Capture the cell that displays the provided text and extract its [X, Y] central coordinate. 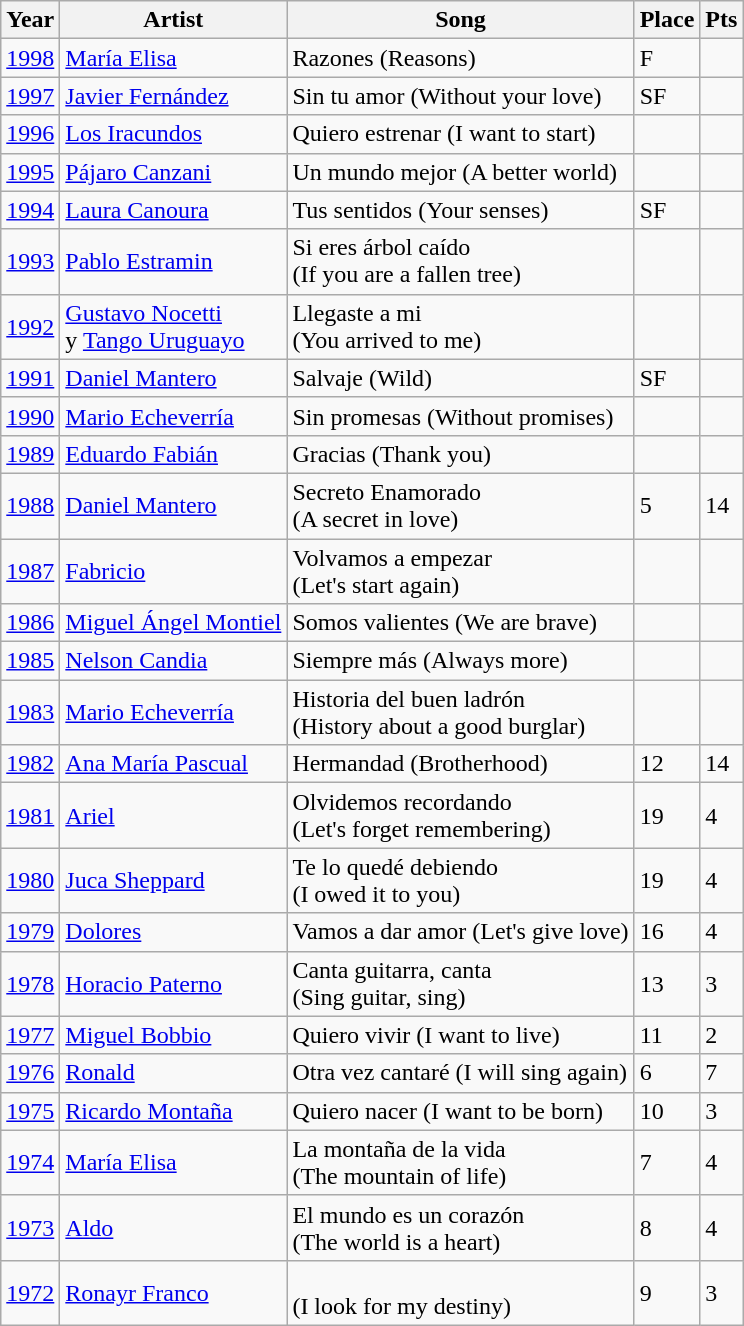
1985 [30, 661]
2 [722, 1035]
Quiero vivir (I want to live) [460, 1035]
La montaña de la vida(The mountain of life) [460, 1162]
9 [667, 1292]
1978 [30, 984]
1988 [30, 506]
1986 [30, 623]
Somos valientes (We are brave) [460, 623]
1980 [30, 880]
Pablo Estramin [174, 262]
1996 [30, 134]
Ana María Pascual [174, 764]
1987 [30, 570]
Olvidemos recordando(Let's forget remembering) [460, 816]
1992 [30, 326]
Tus sentidos (Your senses) [460, 210]
1977 [30, 1035]
Pájaro Canzani [174, 172]
5 [667, 506]
Miguel Bobbio [174, 1035]
1983 [30, 712]
1974 [30, 1162]
1991 [30, 378]
1982 [30, 764]
Nelson Candia [174, 661]
Razones (Reasons) [460, 58]
8 [667, 1228]
Llegaste a mi(You arrived to me) [460, 326]
Laura Canoura [174, 210]
Artist [174, 20]
1973 [30, 1228]
6 [667, 1073]
16 [667, 932]
Year [30, 20]
1990 [30, 416]
13 [667, 984]
1972 [30, 1292]
Ronayr Franco [174, 1292]
Song [460, 20]
Javier Fernández [174, 96]
Miguel Ángel Montiel [174, 623]
Otra vez cantaré (I will sing again) [460, 1073]
1981 [30, 816]
1995 [30, 172]
1976 [30, 1073]
Juca Sheppard [174, 880]
1998 [30, 58]
1993 [30, 262]
1989 [30, 454]
Ricardo Montaña [174, 1111]
F [667, 58]
1979 [30, 932]
Gracias (Thank you) [460, 454]
Te lo quedé debiendo(I owed it to you) [460, 880]
Volvamos a empezar(Let's start again) [460, 570]
Dolores [174, 932]
Siempre más (Always more) [460, 661]
Hermandad (Brotherhood) [460, 764]
Secreto Enamorado(A secret in love) [460, 506]
Fabricio [174, 570]
12 [667, 764]
1975 [30, 1111]
Ronald [174, 1073]
Quiero nacer (I want to be born) [460, 1111]
Los Iracundos [174, 134]
Un mundo mejor (A better world) [460, 172]
(I look for my destiny) [460, 1292]
Horacio Paterno [174, 984]
Sin tu amor (Without your love) [460, 96]
Si eres árbol caído(If you are a fallen tree) [460, 262]
Aldo [174, 1228]
10 [667, 1111]
Eduardo Fabián [174, 454]
Quiero estrenar (I want to start) [460, 134]
Gustavo Nocettiy Tango Uruguayo [174, 326]
Historia del buen ladrón(History about a good burglar) [460, 712]
1994 [30, 210]
Vamos a dar amor (Let's give love) [460, 932]
Ariel [174, 816]
Pts [722, 20]
11 [667, 1035]
El mundo es un corazón(The world is a heart) [460, 1228]
Sin promesas (Without promises) [460, 416]
Canta guitarra, canta(Sing guitar, sing) [460, 984]
Place [667, 20]
1997 [30, 96]
Salvaje (Wild) [460, 378]
